Search for the cell housing the specified text and yield its [X, Y] center coordinate. 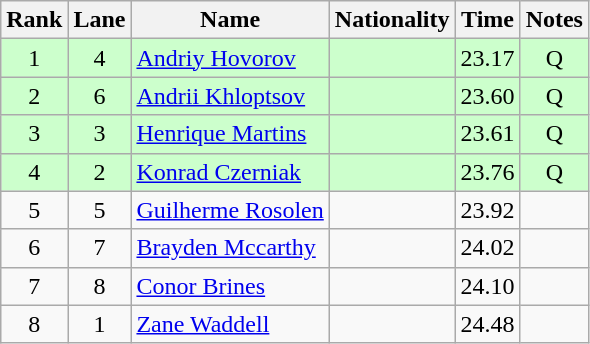
23.61 [488, 134]
Rank [34, 20]
24.10 [488, 286]
Andriy Hovorov [230, 58]
Notes [554, 20]
23.60 [488, 96]
Time [488, 20]
23.76 [488, 172]
Zane Waddell [230, 324]
Konrad Czerniak [230, 172]
23.17 [488, 58]
Lane [100, 20]
23.92 [488, 210]
Nationality [392, 20]
Brayden Mccarthy [230, 248]
24.48 [488, 324]
Name [230, 20]
Conor Brines [230, 286]
Guilherme Rosolen [230, 210]
Henrique Martins [230, 134]
24.02 [488, 248]
Andrii Khloptsov [230, 96]
